Extract the [x, y] coordinate from the center of the cell holding the provided text.  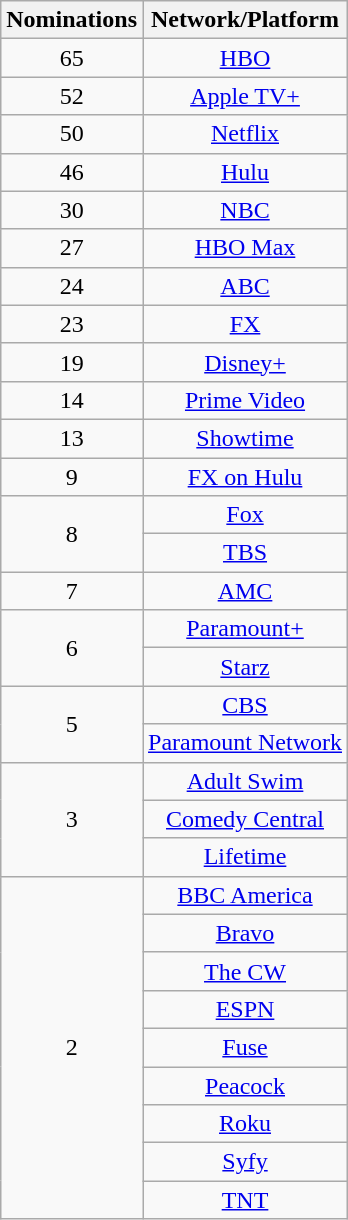
Paramount+ [244, 629]
Prime Video [244, 400]
Hulu [244, 172]
2 [72, 1048]
23 [72, 324]
Paramount Network [244, 743]
19 [72, 362]
52 [72, 96]
Lifetime [244, 857]
9 [72, 477]
7 [72, 591]
13 [72, 438]
46 [72, 172]
Showtime [244, 438]
Bravo [244, 933]
Peacock [244, 1085]
FX [244, 324]
14 [72, 400]
AMC [244, 591]
Network/Platform [244, 20]
Adult Swim [244, 781]
8 [72, 534]
Syfy [244, 1162]
65 [72, 58]
ESPN [244, 1009]
6 [72, 648]
3 [72, 819]
Starz [244, 667]
Fuse [244, 1047]
Comedy Central [244, 819]
Fox [244, 515]
ABC [244, 286]
FX on Hulu [244, 477]
NBC [244, 210]
27 [72, 248]
Disney+ [244, 362]
30 [72, 210]
HBO [244, 58]
5 [72, 724]
The CW [244, 971]
CBS [244, 705]
50 [72, 134]
Apple TV+ [244, 96]
TNT [244, 1200]
24 [72, 286]
TBS [244, 553]
BBC America [244, 895]
Netflix [244, 134]
Roku [244, 1124]
Nominations [72, 20]
HBO Max [244, 248]
